Capture the cell that displays the provided text and extract its [X, Y] central coordinate. 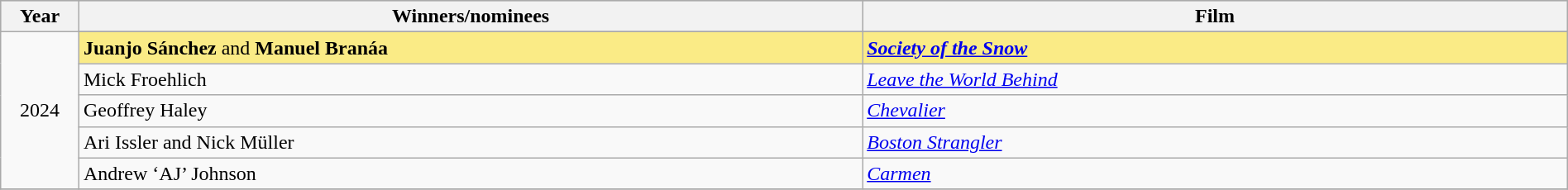
Society of the Snow [1216, 48]
Geoffrey Haley [470, 111]
Ari Issler and Nick Müller [470, 142]
Juanjo Sánchez and Manuel Branáa [470, 48]
Leave the World Behind [1216, 79]
Carmen [1216, 173]
Winners/nominees [470, 17]
Andrew ‘AJ’ Johnson [470, 173]
Boston Strangler [1216, 142]
Mick Froehlich [470, 79]
Year [40, 17]
2024 [40, 111]
Chevalier [1216, 111]
Film [1216, 17]
